Scan for the cell matching the given text and deliver its [X, Y] coordinate at center. 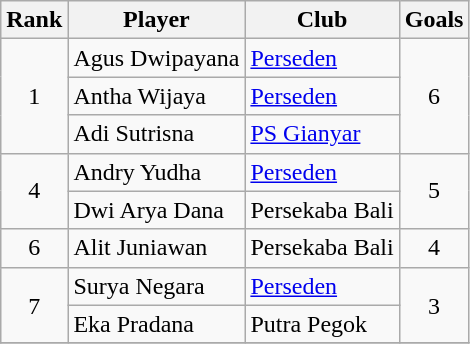
Eka Pradana [156, 324]
Alit Juniawan [156, 248]
Goals [434, 20]
Dwi Arya Dana [156, 210]
Club [322, 20]
Putra Pegok [322, 324]
Adi Sutrisna [156, 134]
Andry Yudha [156, 172]
5 [434, 191]
Antha Wijaya [156, 96]
7 [34, 305]
PS Gianyar [322, 134]
Surya Negara [156, 286]
Rank [34, 20]
Agus Dwipayana [156, 58]
Player [156, 20]
1 [34, 96]
3 [434, 305]
